Return [x, y] of the center of cell containing provided text 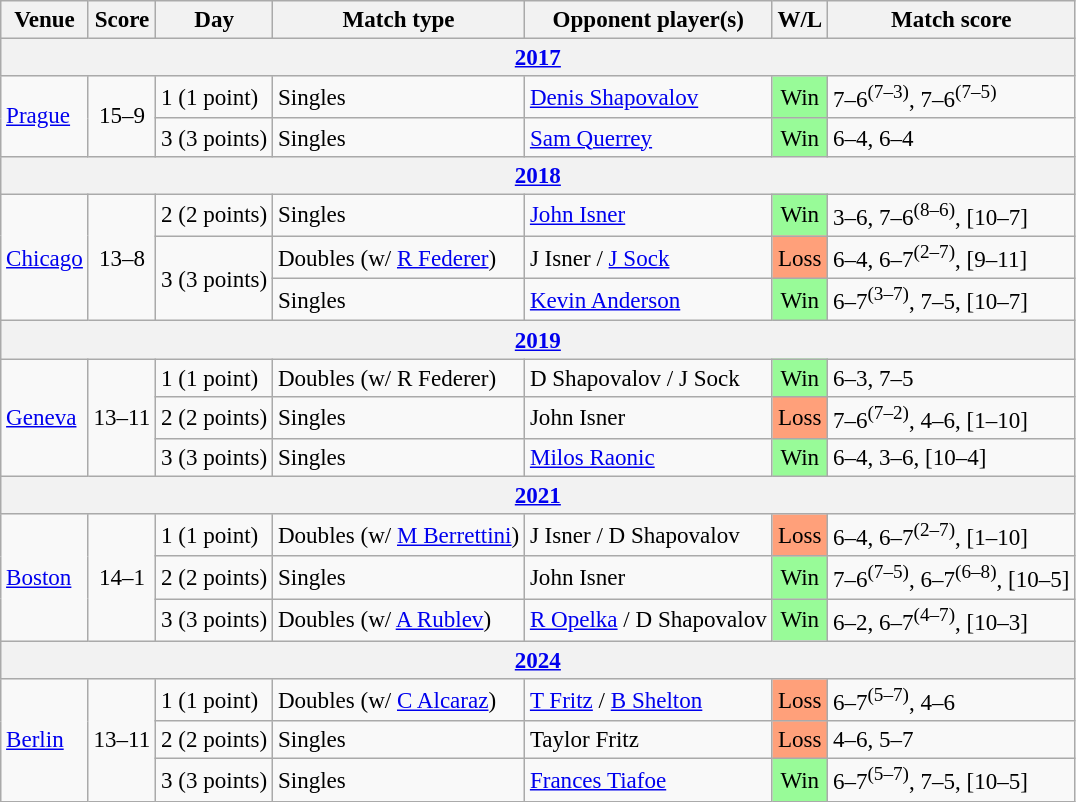
2021 [538, 496]
Score [122, 20]
Match type [399, 20]
7–6(7–2), 4–6, [1–10] [952, 418]
2017 [538, 58]
3–6, 7–6(8–6), [10–7] [952, 215]
4–6, 5–7 [952, 740]
6–3, 7–5 [952, 378]
6–2, 6–7(4–7), [10–3] [952, 620]
Match score [952, 20]
6–4, 3–6, [10–4] [952, 458]
7–6(7–5), 6–7(6–8), [10–5] [952, 578]
6–4, 6–7(2–7), [1–10] [952, 535]
Milos Raonic [648, 458]
Kevin Anderson [648, 300]
Berlin [44, 740]
6–7(3–7), 7–5, [10–7] [952, 300]
15–9 [122, 116]
13–8 [122, 258]
Boston [44, 578]
Frances Tiafoe [648, 780]
Prague [44, 116]
2018 [538, 176]
Sam Querrey [648, 138]
Chicago [44, 258]
Day [214, 20]
Opponent player(s) [648, 20]
6–4, 6–4 [952, 138]
Taylor Fritz [648, 740]
Geneva [44, 418]
6–7(5–7), 7–5, [10–5] [952, 780]
Doubles (w/ C Alcaraz) [399, 700]
Denis Shapovalov [648, 97]
6–7(5–7), 4–6 [952, 700]
W/L [800, 20]
14–1 [122, 578]
R Opelka / D Shapovalov [648, 620]
J Isner / J Sock [648, 258]
Venue [44, 20]
D Shapovalov / J Sock [648, 378]
6–4, 6–7(2–7), [9–11] [952, 258]
2024 [538, 660]
7–6(7–3), 7–6(7–5) [952, 97]
2019 [538, 340]
Doubles (w/ A Rublev) [399, 620]
T Fritz / B Shelton [648, 700]
J Isner / D Shapovalov [648, 535]
Doubles (w/ M Berrettini) [399, 535]
